Return the (x, y) coordinate for the center point of the cell that contains the specified text.  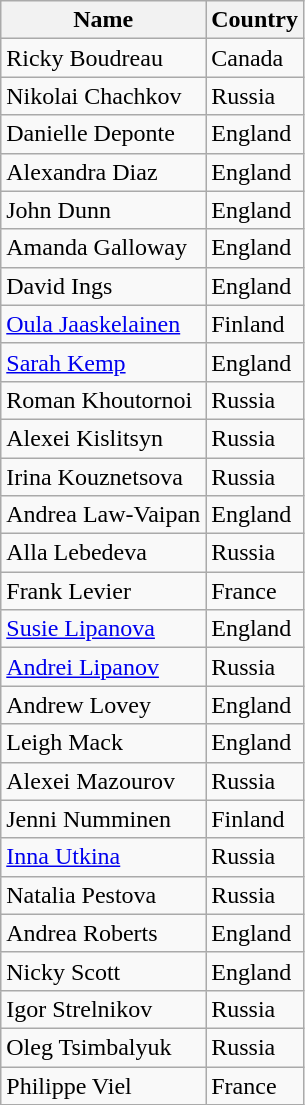
Andrei Lipanov (104, 667)
Philippe Viel (104, 1085)
Andrea Roberts (104, 933)
Amanda Galloway (104, 248)
Nicky Scott (104, 971)
Natalia Pestova (104, 895)
Sarah Kemp (104, 362)
David Ings (104, 286)
Oula Jaaskelainen (104, 324)
Inna Utkina (104, 857)
Alexei Kislitsyn (104, 438)
Susie Lipanova (104, 629)
Canada (255, 58)
Ricky Boudreau (104, 58)
Leigh Mack (104, 743)
Jenni Numminen (104, 819)
Andrea Law-Vaipan (104, 515)
John Dunn (104, 210)
Irina Kouznetsova (104, 477)
Frank Levier (104, 591)
Oleg Tsimbalyuk (104, 1047)
Andrew Lovey (104, 705)
Alexei Mazourov (104, 781)
Alla Lebedeva (104, 553)
Country (255, 20)
Igor Strelnikov (104, 1009)
Roman Khoutornoi (104, 400)
Nikolai Chachkov (104, 96)
Danielle Deponte (104, 134)
Name (104, 20)
Alexandra Diaz (104, 172)
